Extract the [x, y] coordinate from the center of the cell holding the provided text.  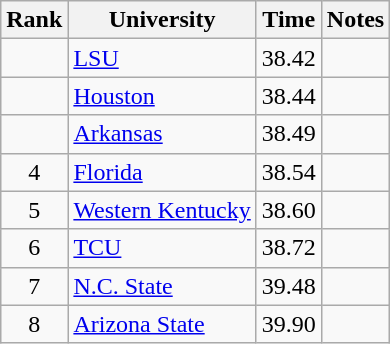
Arizona State [162, 324]
Western Kentucky [162, 210]
TCU [162, 248]
38.54 [288, 172]
Time [288, 20]
38.42 [288, 58]
8 [34, 324]
University [162, 20]
LSU [162, 58]
N.C. State [162, 286]
Notes [355, 20]
Houston [162, 96]
38.49 [288, 134]
4 [34, 172]
39.48 [288, 286]
38.72 [288, 248]
Florida [162, 172]
39.90 [288, 324]
38.60 [288, 210]
Rank [34, 20]
7 [34, 286]
5 [34, 210]
6 [34, 248]
Arkansas [162, 134]
38.44 [288, 96]
